Find where the given text appears and provide that cell's center as (X, Y) coordinate. 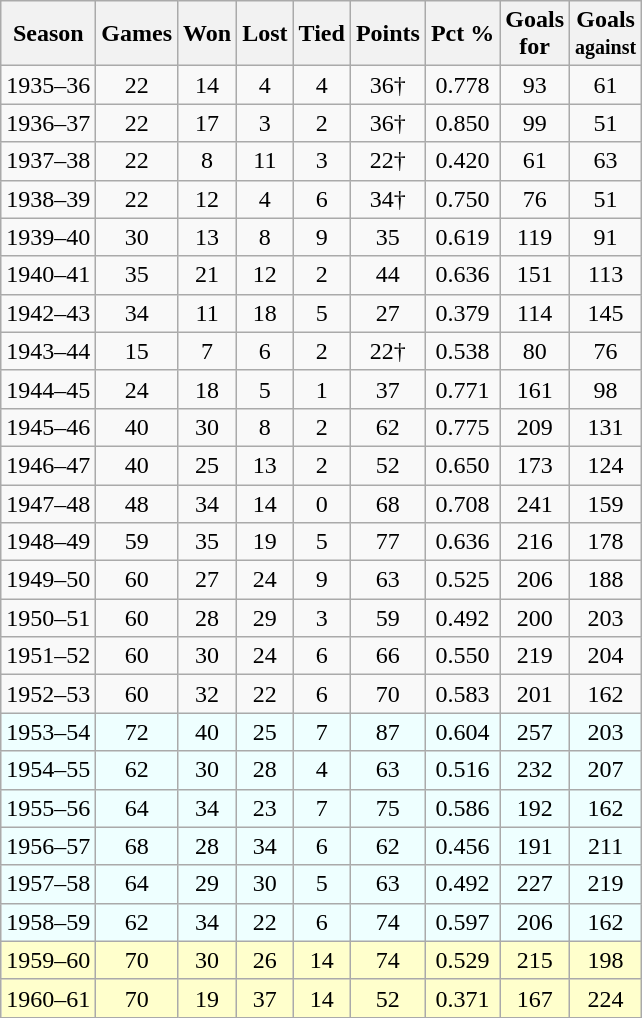
48 (137, 503)
15 (137, 351)
241 (535, 503)
0.586 (462, 808)
1957–58 (48, 884)
1958–59 (48, 922)
87 (388, 732)
23 (265, 808)
201 (535, 694)
Points (388, 34)
Goalsfor (535, 34)
257 (535, 732)
1959–60 (48, 960)
178 (606, 542)
Pct % (462, 34)
34† (388, 199)
1939–40 (48, 237)
99 (535, 123)
131 (606, 427)
0.850 (462, 123)
232 (535, 770)
93 (535, 85)
216 (535, 542)
161 (535, 389)
0.550 (462, 656)
Lost (265, 34)
26 (265, 960)
1946–47 (48, 465)
167 (535, 998)
1950–51 (48, 618)
1956–57 (48, 846)
1960–61 (48, 998)
Games (137, 34)
0.371 (462, 998)
1937–38 (48, 161)
151 (535, 275)
0 (322, 503)
77 (388, 542)
0.778 (462, 85)
159 (606, 503)
119 (535, 237)
0.529 (462, 960)
0.775 (462, 427)
0.525 (462, 580)
0.379 (462, 313)
192 (535, 808)
Tied (322, 34)
0.456 (462, 846)
0.420 (462, 161)
1940–41 (48, 275)
198 (606, 960)
0.597 (462, 922)
0.538 (462, 351)
1936–37 (48, 123)
1938–39 (48, 199)
211 (606, 846)
227 (535, 884)
173 (535, 465)
1947–48 (48, 503)
191 (535, 846)
72 (137, 732)
1949–50 (48, 580)
1953–54 (48, 732)
200 (535, 618)
44 (388, 275)
1948–49 (48, 542)
114 (535, 313)
145 (606, 313)
Season (48, 34)
1 (322, 389)
204 (606, 656)
1942–43 (48, 313)
0.708 (462, 503)
0.750 (462, 199)
1951–52 (48, 656)
80 (535, 351)
1945–46 (48, 427)
1955–56 (48, 808)
0.619 (462, 237)
21 (208, 275)
91 (606, 237)
0.583 (462, 694)
75 (388, 808)
66 (388, 656)
124 (606, 465)
0.604 (462, 732)
224 (606, 998)
209 (535, 427)
Won (208, 34)
0.650 (462, 465)
1952–53 (48, 694)
113 (606, 275)
1943–44 (48, 351)
32 (208, 694)
98 (606, 389)
Goalsagainst (606, 34)
17 (208, 123)
215 (535, 960)
1954–55 (48, 770)
0.516 (462, 770)
0.771 (462, 389)
207 (606, 770)
188 (606, 580)
1944–45 (48, 389)
1935–36 (48, 85)
